Determine the (X, Y) coordinate at the center of the cell enclosing the given text.  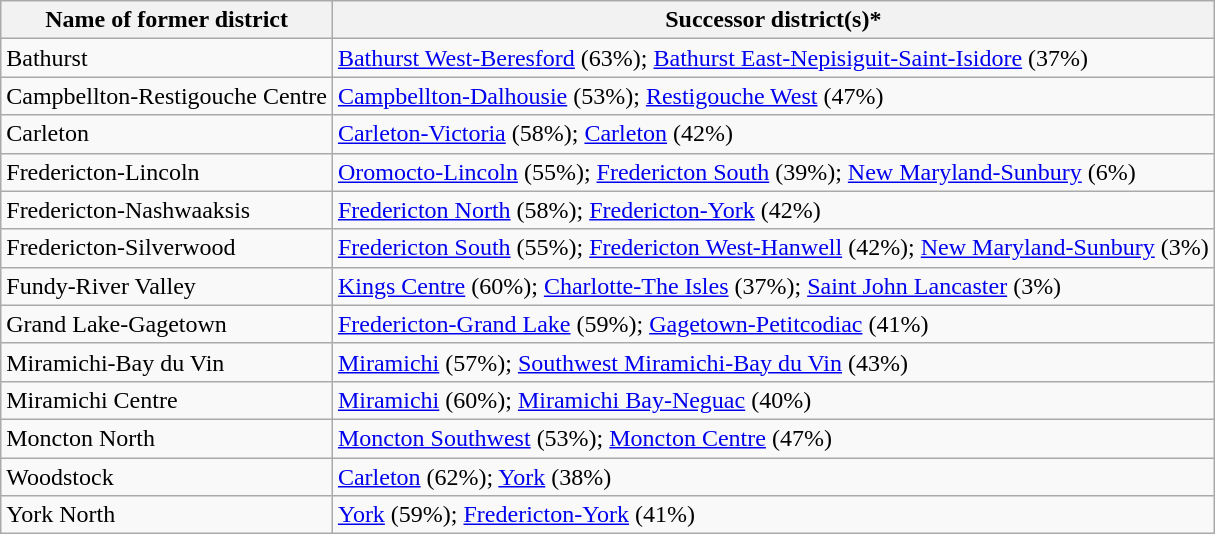
Oromocto-Lincoln (55%); Fredericton South (39%); New Maryland-Sunbury (6%) (773, 172)
Miramichi (57%); Southwest Miramichi-Bay du Vin (43%) (773, 362)
Miramichi-Bay du Vin (167, 362)
Miramichi Centre (167, 400)
Grand Lake-Gagetown (167, 324)
York North (167, 515)
Bathurst (167, 58)
Kings Centre (60%); Charlotte-The Isles (37%); Saint John Lancaster (3%) (773, 286)
Fredericton-Lincoln (167, 172)
Moncton Southwest (53%); Moncton Centre (47%) (773, 438)
Carleton (167, 134)
Fredericton-Nashwaaksis (167, 210)
Fredericton North (58%); Fredericton-York (42%) (773, 210)
Fredericton-Grand Lake (59%); Gagetown-Petitcodiac (41%) (773, 324)
Fredericton South (55%); Fredericton West-Hanwell (42%); New Maryland-Sunbury (3%) (773, 248)
Campbellton-Restigouche Centre (167, 96)
Fredericton-Silverwood (167, 248)
Woodstock (167, 477)
Bathurst West-Beresford (63%); Bathurst East-Nepisiguit-Saint-Isidore (37%) (773, 58)
Campbellton-Dalhousie (53%); Restigouche West (47%) (773, 96)
Name of former district (167, 20)
Carleton-Victoria (58%); Carleton (42%) (773, 134)
Moncton North (167, 438)
Miramichi (60%); Miramichi Bay-Neguac (40%) (773, 400)
Carleton (62%); York (38%) (773, 477)
Successor district(s)* (773, 20)
Fundy-River Valley (167, 286)
York (59%); Fredericton-York (41%) (773, 515)
